Search for the cell housing the specified text and yield its (X, Y) center coordinate. 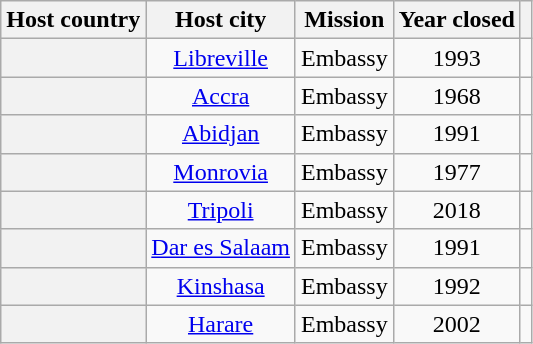
1992 (456, 286)
Dar es Salaam (221, 248)
2018 (456, 210)
Abidjan (221, 134)
1968 (456, 96)
Libreville (221, 58)
Year closed (456, 20)
Tripoli (221, 210)
Host country (74, 20)
Kinshasa (221, 286)
Accra (221, 96)
Mission (344, 20)
Host city (221, 20)
2002 (456, 324)
Monrovia (221, 172)
1977 (456, 172)
1993 (456, 58)
Harare (221, 324)
